Extract the [X, Y] coordinate from the center of the cell holding the provided text.  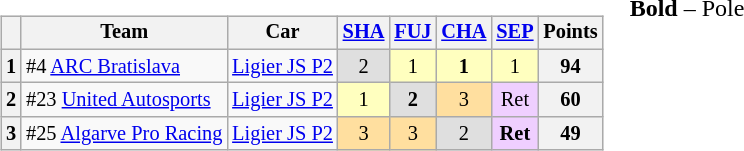
49 [570, 134]
Team [124, 33]
94 [570, 66]
#25 Algarve Pro Racing [124, 134]
#4 ARC Bratislava [124, 66]
Points [570, 33]
CHA [464, 33]
FUJ [412, 33]
60 [570, 100]
SEP [514, 33]
#23 United Autosports [124, 100]
SHA [364, 33]
Car [282, 33]
